Determine the (X, Y) coordinate at the center of the cell enclosing the given text.  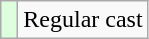
Regular cast (83, 20)
